Extract the [X, Y] coordinate from the center of the cell holding the provided text.  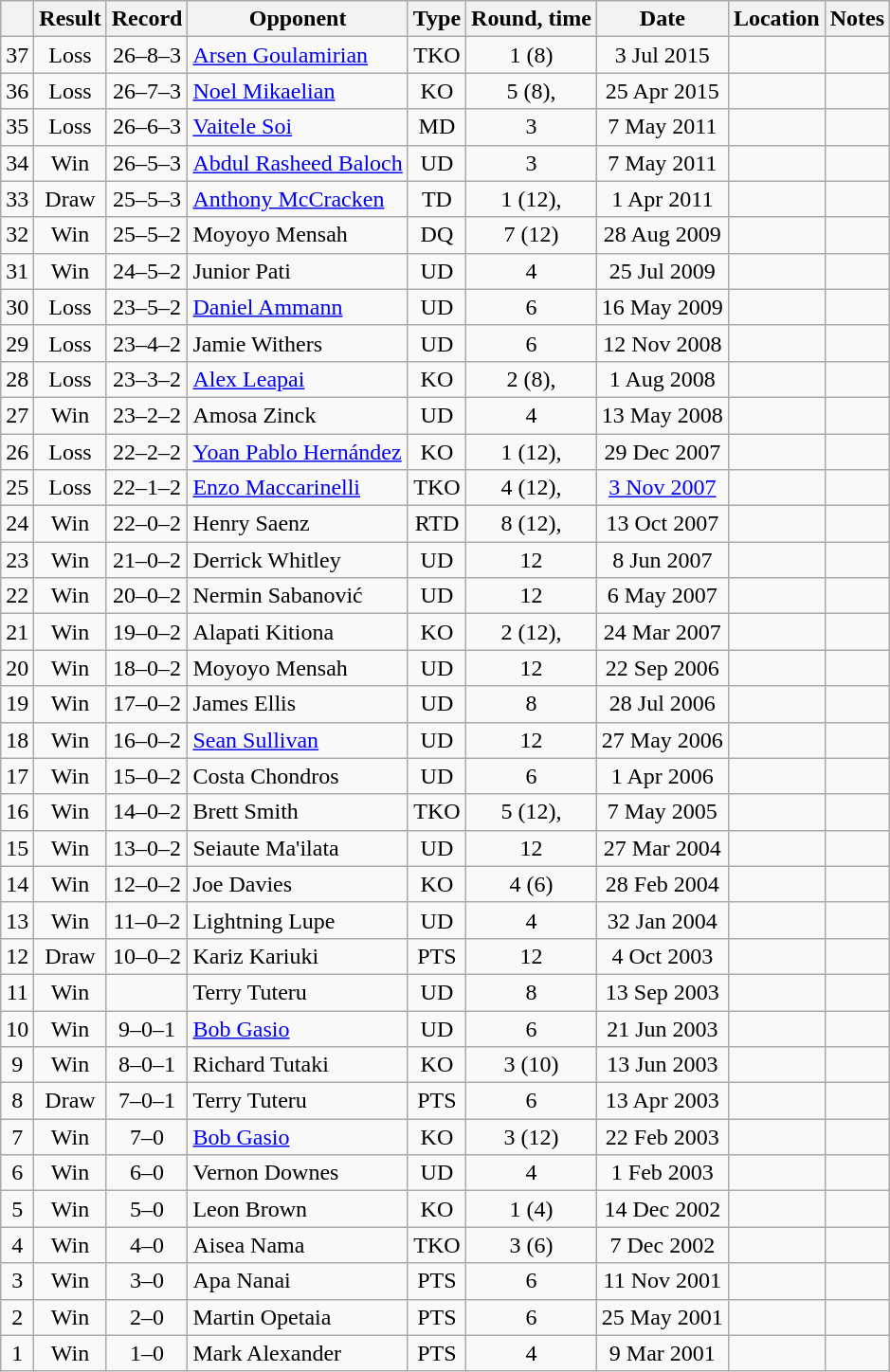
Location [776, 19]
4 (12), [532, 488]
TD [436, 199]
1 Aug 2008 [662, 379]
7 May 2005 [662, 812]
5–0 [147, 1209]
16 [17, 812]
28 [17, 379]
7 (12) [532, 235]
27 [17, 415]
4–0 [147, 1245]
13 Apr 2003 [662, 1101]
11 [17, 992]
Alex Leapai [298, 379]
19 [17, 704]
24–5–2 [147, 271]
1 Feb 2003 [662, 1173]
1 [17, 1353]
13 Oct 2007 [662, 524]
28 Aug 2009 [662, 235]
25 Apr 2015 [662, 91]
27 Mar 2004 [662, 848]
4 Oct 2003 [662, 956]
Alapati Kitiona [298, 632]
25–5–3 [147, 199]
18–0–2 [147, 668]
Abdul Rasheed Baloch [298, 163]
25 May 2001 [662, 1317]
13 Jun 2003 [662, 1065]
Joe Davies [298, 884]
21 [17, 632]
Junior Pati [298, 271]
RTD [436, 524]
Richard Tutaki [298, 1065]
2 [17, 1317]
20–0–2 [147, 596]
8 (12), [532, 524]
35 [17, 127]
21 Jun 2003 [662, 1028]
6–0 [147, 1173]
Daniel Ammann [298, 307]
Type [436, 19]
23 [17, 560]
Nermin Sabanović [298, 596]
1 (4) [532, 1209]
25 [17, 488]
Brett Smith [298, 812]
Amosa Zinck [298, 415]
7–0–1 [147, 1101]
3 (6) [532, 1245]
7–0 [147, 1137]
Apa Nanai [298, 1281]
Round, time [532, 19]
27 May 2006 [662, 740]
13 Sep 2003 [662, 992]
5 (8), [532, 91]
26–7–3 [147, 91]
14 Dec 2002 [662, 1209]
1 (8) [532, 55]
10–0–2 [147, 956]
21–0–2 [147, 560]
Vaitele Soi [298, 127]
15–0–2 [147, 776]
37 [17, 55]
Aisea Nama [298, 1245]
Vernon Downes [298, 1173]
Seiaute Ma'ilata [298, 848]
25–5–2 [147, 235]
26 [17, 452]
1 Apr 2011 [662, 199]
Kariz Kariuki [298, 956]
28 Jul 2006 [662, 704]
15 [17, 848]
1 Apr 2006 [662, 776]
Sean Sullivan [298, 740]
14–0–2 [147, 812]
James Ellis [298, 704]
7 [17, 1137]
9 [17, 1065]
34 [17, 163]
Leon Brown [298, 1209]
23–5–2 [147, 307]
32 [17, 235]
26–6–3 [147, 127]
8 Jun 2007 [662, 560]
28 Feb 2004 [662, 884]
Derrick Whitley [298, 560]
Date [662, 19]
22 Sep 2006 [662, 668]
5 (12), [532, 812]
36 [17, 91]
Jamie Withers [298, 343]
30 [17, 307]
22–0–2 [147, 524]
13–0–2 [147, 848]
12–0–2 [147, 884]
Record [147, 19]
19–0–2 [147, 632]
3 Nov 2007 [662, 488]
10 [17, 1028]
9–0–1 [147, 1028]
2 (8), [532, 379]
22 Feb 2003 [662, 1137]
2–0 [147, 1317]
16–0–2 [147, 740]
29 Dec 2007 [662, 452]
31 [17, 271]
Notes [857, 19]
32 Jan 2004 [662, 920]
Costa Chondros [298, 776]
23–2–2 [147, 415]
33 [17, 199]
16 May 2009 [662, 307]
13 [17, 920]
13 May 2008 [662, 415]
14 [17, 884]
3–0 [147, 1281]
23–4–2 [147, 343]
24 [17, 524]
3 (10) [532, 1065]
Martin Opetaia [298, 1317]
MD [436, 127]
9 Mar 2001 [662, 1353]
22 [17, 596]
Result [70, 19]
20 [17, 668]
2 (12), [532, 632]
17 [17, 776]
DQ [436, 235]
Anthony McCracken [298, 199]
Arsen Goulamirian [298, 55]
18 [17, 740]
17–0–2 [147, 704]
4 (6) [532, 884]
3 (12) [532, 1137]
26–8–3 [147, 55]
23–3–2 [147, 379]
Lightning Lupe [298, 920]
22–1–2 [147, 488]
22–2–2 [147, 452]
Noel Mikaelian [298, 91]
24 Mar 2007 [662, 632]
Enzo Maccarinelli [298, 488]
Henry Saenz [298, 524]
26–5–3 [147, 163]
29 [17, 343]
7 Dec 2002 [662, 1245]
Opponent [298, 19]
Mark Alexander [298, 1353]
1–0 [147, 1353]
5 [17, 1209]
3 Jul 2015 [662, 55]
8–0–1 [147, 1065]
25 Jul 2009 [662, 271]
Yoan Pablo Hernández [298, 452]
11–0–2 [147, 920]
12 Nov 2008 [662, 343]
6 May 2007 [662, 596]
11 Nov 2001 [662, 1281]
